Output the (x, y) coordinate of the center of the cell containing the given text.  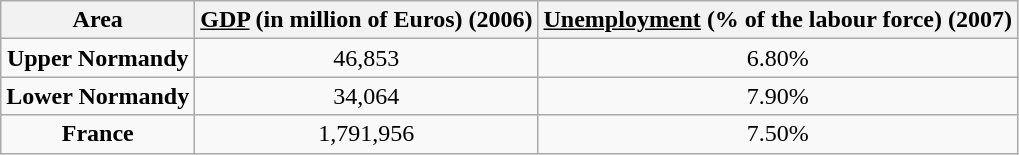
Unemployment (% of the labour force) (2007) (778, 20)
France (98, 134)
Upper Normandy (98, 58)
GDP (in million of Euros) (2006) (366, 20)
34,064 (366, 96)
Lower Normandy (98, 96)
46,853 (366, 58)
1,791,956 (366, 134)
Area (98, 20)
6.80% (778, 58)
7.50% (778, 134)
7.90% (778, 96)
